Scan for the cell matching the given text and deliver its [X, Y] coordinate at center. 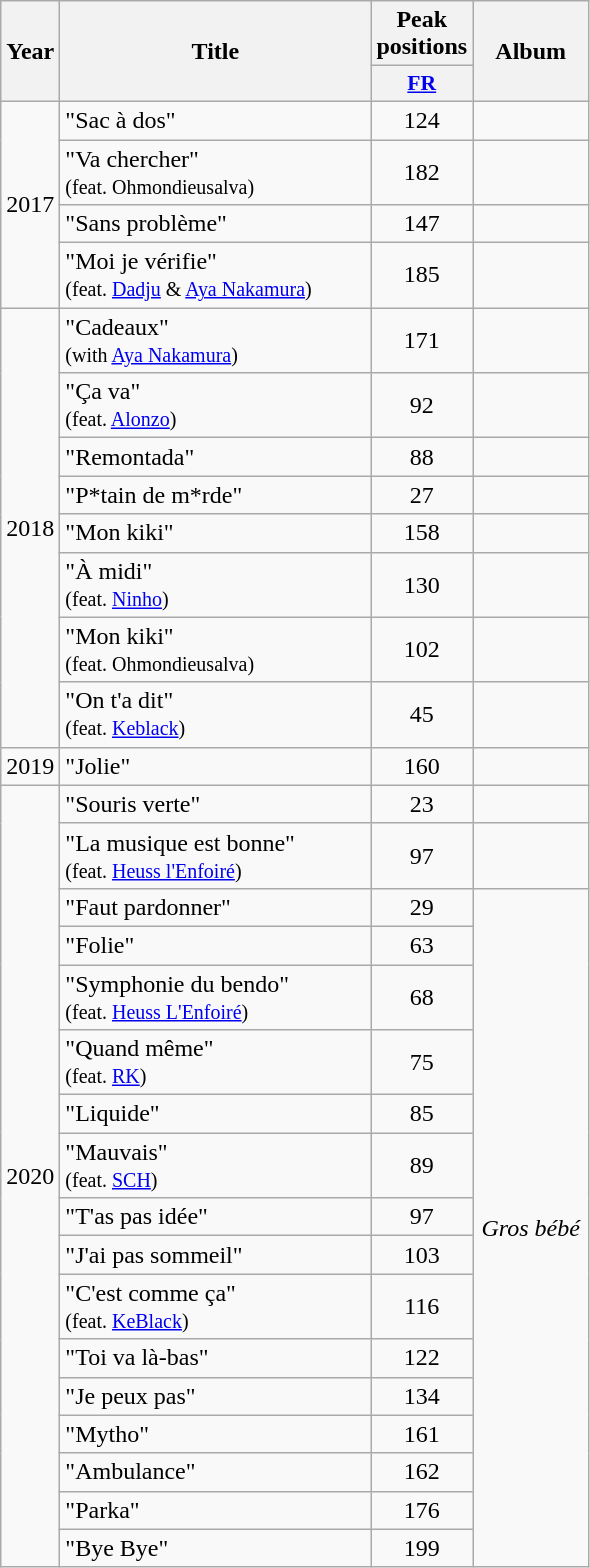
23 [422, 804]
"Parka" [216, 1510]
176 [422, 1510]
Album [531, 52]
161 [422, 1434]
"T'as pas idée" [216, 1217]
2019 [30, 766]
162 [422, 1472]
147 [422, 224]
171 [422, 340]
"Faut pardonner" [216, 907]
"J'ai pas sommeil" [216, 1255]
2017 [30, 204]
89 [422, 1166]
"C'est comme ça" (feat. KeBlack) [216, 1306]
"Mauvais" (feat. SCH) [216, 1166]
"P*tain de m*rde" [216, 495]
FR [422, 84]
Title [216, 52]
Year [30, 52]
"Jolie" [216, 766]
122 [422, 1358]
"Liquide" [216, 1114]
2020 [30, 1176]
63 [422, 945]
"Moi je vérifie"(feat. Dadju & Aya Nakamura) [216, 276]
"Toi va là-bas" [216, 1358]
"Va chercher"(feat. Ohmondieusalva) [216, 172]
29 [422, 907]
182 [422, 172]
160 [422, 766]
185 [422, 276]
130 [422, 584]
2018 [30, 528]
"À midi" (feat. Ninho) [216, 584]
"Ambulance" [216, 1472]
45 [422, 714]
102 [422, 650]
"Souris verte" [216, 804]
"La musique est bonne"(feat. Heuss l'Enfoiré) [216, 856]
103 [422, 1255]
75 [422, 1062]
"Folie" [216, 945]
"Bye Bye" [216, 1548]
Gros bébé [531, 1228]
68 [422, 996]
124 [422, 120]
92 [422, 406]
"Symphonie du bendo" (feat. Heuss L'Enfoiré) [216, 996]
134 [422, 1396]
85 [422, 1114]
116 [422, 1306]
"Mon kiki" [216, 533]
"Remontada" [216, 457]
"Quand même" (feat. RK) [216, 1062]
199 [422, 1548]
88 [422, 457]
"Sac à dos" [216, 120]
"Cadeaux"(with Aya Nakamura) [216, 340]
"Ça va"(feat. Alonzo) [216, 406]
"Mytho" [216, 1434]
Peak positions [422, 34]
"Je peux pas" [216, 1396]
"Mon kiki" (feat. Ohmondieusalva) [216, 650]
"Sans problème" [216, 224]
27 [422, 495]
158 [422, 533]
"On t'a dit" (feat. Keblack) [216, 714]
